Scan for the cell matching the given text and deliver its (x, y) coordinate at center. 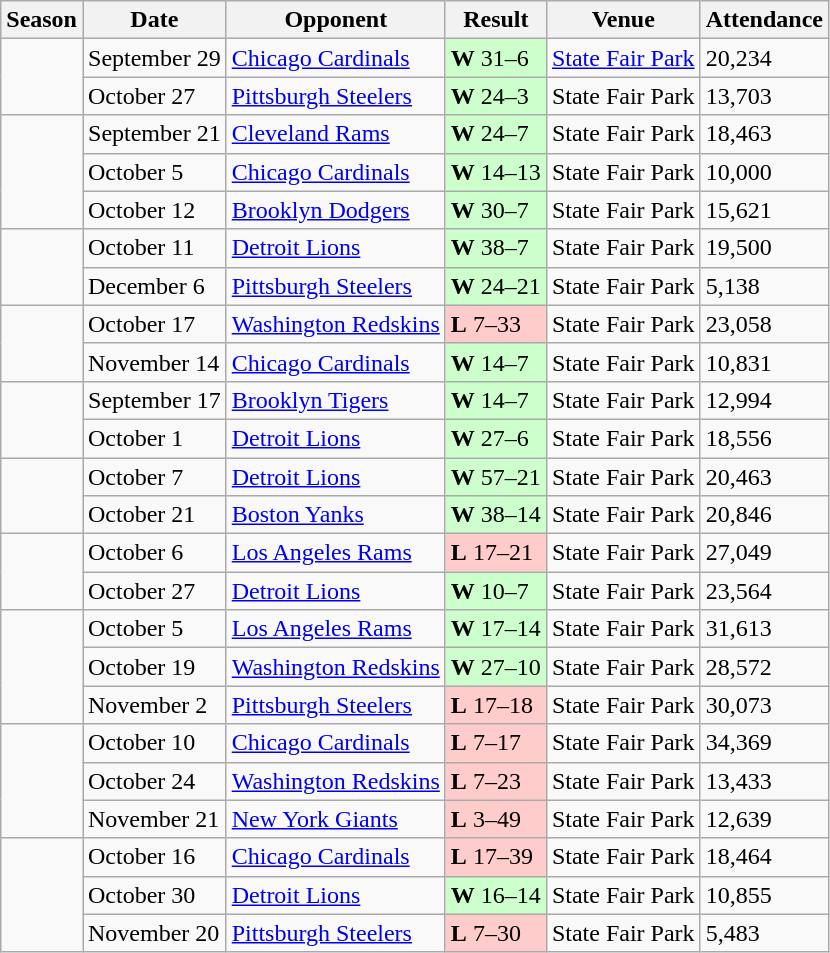
L 17–21 (496, 553)
13,703 (764, 96)
27,049 (764, 553)
Boston Yanks (336, 515)
L 7–23 (496, 781)
L 17–18 (496, 705)
19,500 (764, 248)
W 14–13 (496, 172)
New York Giants (336, 819)
November 14 (154, 362)
34,369 (764, 743)
December 6 (154, 286)
L 17–39 (496, 857)
28,572 (764, 667)
October 11 (154, 248)
W 24–21 (496, 286)
Cleveland Rams (336, 134)
L 7–30 (496, 933)
W 27–10 (496, 667)
October 16 (154, 857)
23,058 (764, 324)
Venue (623, 20)
Season (42, 20)
October 12 (154, 210)
October 6 (154, 553)
12,994 (764, 400)
W 38–14 (496, 515)
W 27–6 (496, 438)
October 7 (154, 477)
23,564 (764, 591)
18,464 (764, 857)
October 24 (154, 781)
31,613 (764, 629)
W 30–7 (496, 210)
November 2 (154, 705)
W 24–7 (496, 134)
5,483 (764, 933)
October 19 (154, 667)
W 16–14 (496, 895)
20,234 (764, 58)
Date (154, 20)
September 21 (154, 134)
Result (496, 20)
20,846 (764, 515)
W 24–3 (496, 96)
W 38–7 (496, 248)
5,138 (764, 286)
Brooklyn Tigers (336, 400)
W 31–6 (496, 58)
L 3–49 (496, 819)
W 17–14 (496, 629)
12,639 (764, 819)
W 57–21 (496, 477)
15,621 (764, 210)
L 7–33 (496, 324)
Opponent (336, 20)
L 7–17 (496, 743)
September 17 (154, 400)
18,556 (764, 438)
Attendance (764, 20)
September 29 (154, 58)
W 10–7 (496, 591)
October 30 (154, 895)
October 21 (154, 515)
10,000 (764, 172)
18,463 (764, 134)
October 1 (154, 438)
November 21 (154, 819)
13,433 (764, 781)
20,463 (764, 477)
10,831 (764, 362)
30,073 (764, 705)
November 20 (154, 933)
Brooklyn Dodgers (336, 210)
October 17 (154, 324)
October 10 (154, 743)
10,855 (764, 895)
